Pinpoint the cell where the given text exists, returning its [X, Y] midpoint coordinate. 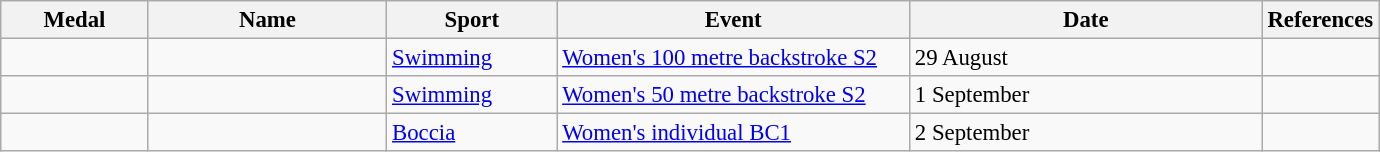
Medal [74, 20]
Women's individual BC1 [734, 133]
Date [1086, 20]
29 August [1086, 58]
Women's 100 metre backstroke S2 [734, 58]
Boccia [472, 133]
References [1320, 20]
1 September [1086, 95]
2 September [1086, 133]
Women's 50 metre backstroke S2 [734, 95]
Name [268, 20]
Event [734, 20]
Sport [472, 20]
